Return the [x, y] coordinate for the center point of the cell that contains the specified text.  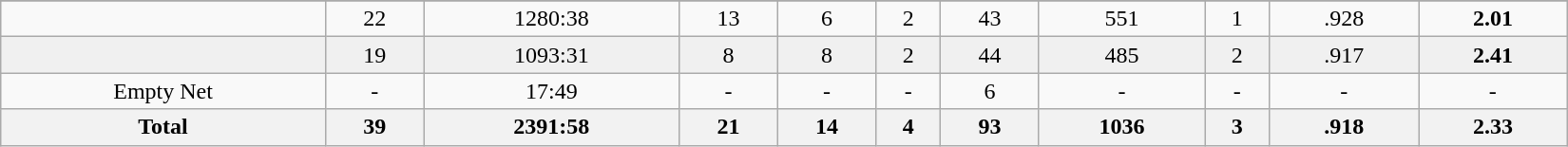
Total [163, 127]
14 [827, 127]
4 [908, 127]
1 [1237, 19]
93 [990, 127]
13 [729, 19]
.917 [1344, 55]
Empty Net [163, 91]
21 [729, 127]
19 [374, 55]
2.33 [1492, 127]
.918 [1344, 127]
3 [1237, 127]
44 [990, 55]
2391:58 [551, 127]
1280:38 [551, 19]
43 [990, 19]
485 [1121, 55]
2.41 [1492, 55]
1036 [1121, 127]
22 [374, 19]
39 [374, 127]
17:49 [551, 91]
2.01 [1492, 19]
551 [1121, 19]
1093:31 [551, 55]
.928 [1344, 19]
